Detect which cell encompasses the target text, then output its (x, y) center coordinate. 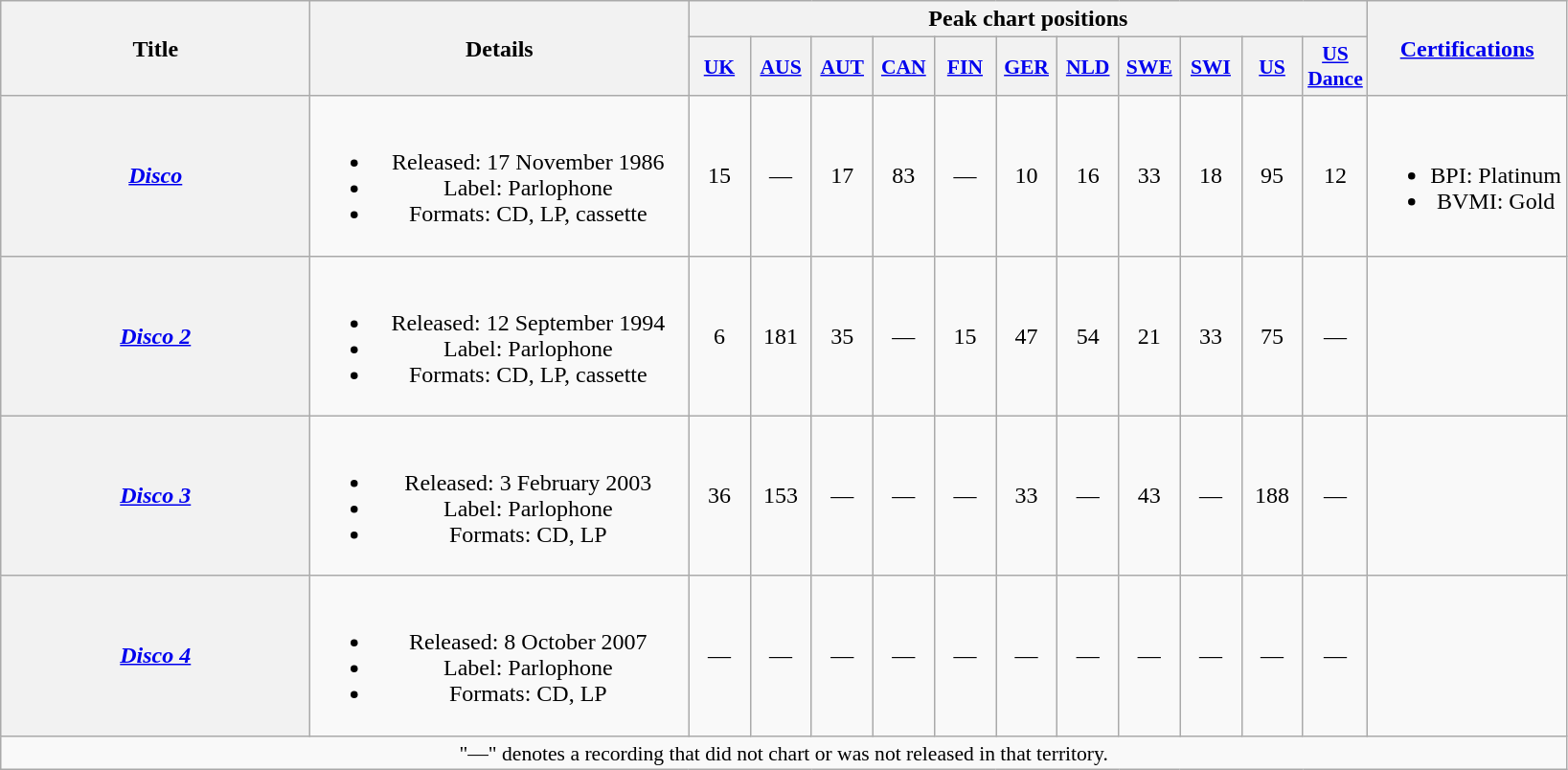
Disco 2 (155, 335)
Disco (155, 176)
16 (1088, 176)
21 (1149, 335)
Disco 4 (155, 655)
12 (1335, 176)
GER (1027, 67)
Title (155, 48)
AUS (781, 67)
47 (1027, 335)
US (1272, 67)
35 (842, 335)
FIN (965, 67)
"—" denotes a recording that did not chart or was not released in that territory. (784, 753)
10 (1027, 176)
17 (842, 176)
153 (781, 496)
75 (1272, 335)
UK (719, 67)
43 (1149, 496)
USDance (1335, 67)
SWI (1211, 67)
83 (903, 176)
Released: 3 February 2003Label: ParlophoneFormats: CD, LP (500, 496)
54 (1088, 335)
Details (500, 48)
Released: 17 November 1986Label: ParlophoneFormats: CD, LP, cassette (500, 176)
NLD (1088, 67)
181 (781, 335)
SWE (1149, 67)
18 (1211, 176)
Disco 3 (155, 496)
AUT (842, 67)
Released: 12 September 1994Label: ParlophoneFormats: CD, LP, cassette (500, 335)
36 (719, 496)
Released: 8 October 2007Label: ParlophoneFormats: CD, LP (500, 655)
Peak chart positions (1029, 19)
188 (1272, 496)
95 (1272, 176)
Certifications (1467, 48)
BPI: PlatinumBVMI: Gold (1467, 176)
CAN (903, 67)
6 (719, 335)
